Scan for the cell matching the given text and deliver its [X, Y] coordinate at center. 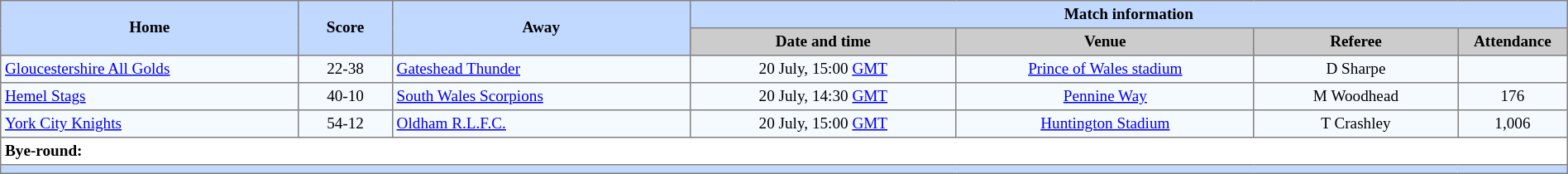
Pennine Way [1105, 96]
40-10 [346, 96]
Attendance [1513, 41]
T Crashley [1355, 124]
Score [346, 28]
22-38 [346, 70]
Bye-round: [784, 151]
Venue [1105, 41]
20 July, 14:30 GMT [823, 96]
54-12 [346, 124]
Match information [1128, 15]
Huntington Stadium [1105, 124]
Prince of Wales stadium [1105, 70]
Date and time [823, 41]
Gloucestershire All Golds [150, 70]
176 [1513, 96]
York City Knights [150, 124]
Referee [1355, 41]
Home [150, 28]
D Sharpe [1355, 70]
Gateshead Thunder [541, 70]
Hemel Stags [150, 96]
1,006 [1513, 124]
South Wales Scorpions [541, 96]
Oldham R.L.F.C. [541, 124]
Away [541, 28]
M Woodhead [1355, 96]
